Capture the cell that displays the provided text and extract its [X, Y] central coordinate. 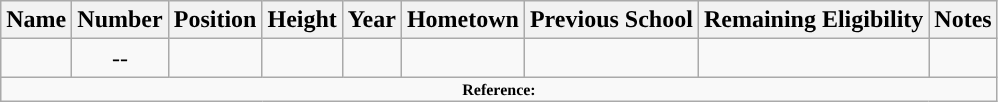
Name [36, 20]
Height [302, 20]
Previous School [611, 20]
Year [372, 20]
Notes [963, 20]
-- [120, 58]
Number [120, 20]
Reference: [499, 89]
Hometown [462, 20]
Position [215, 20]
Remaining Eligibility [813, 20]
